Return the [X, Y] coordinate for the center point of the cell that contains the specified text.  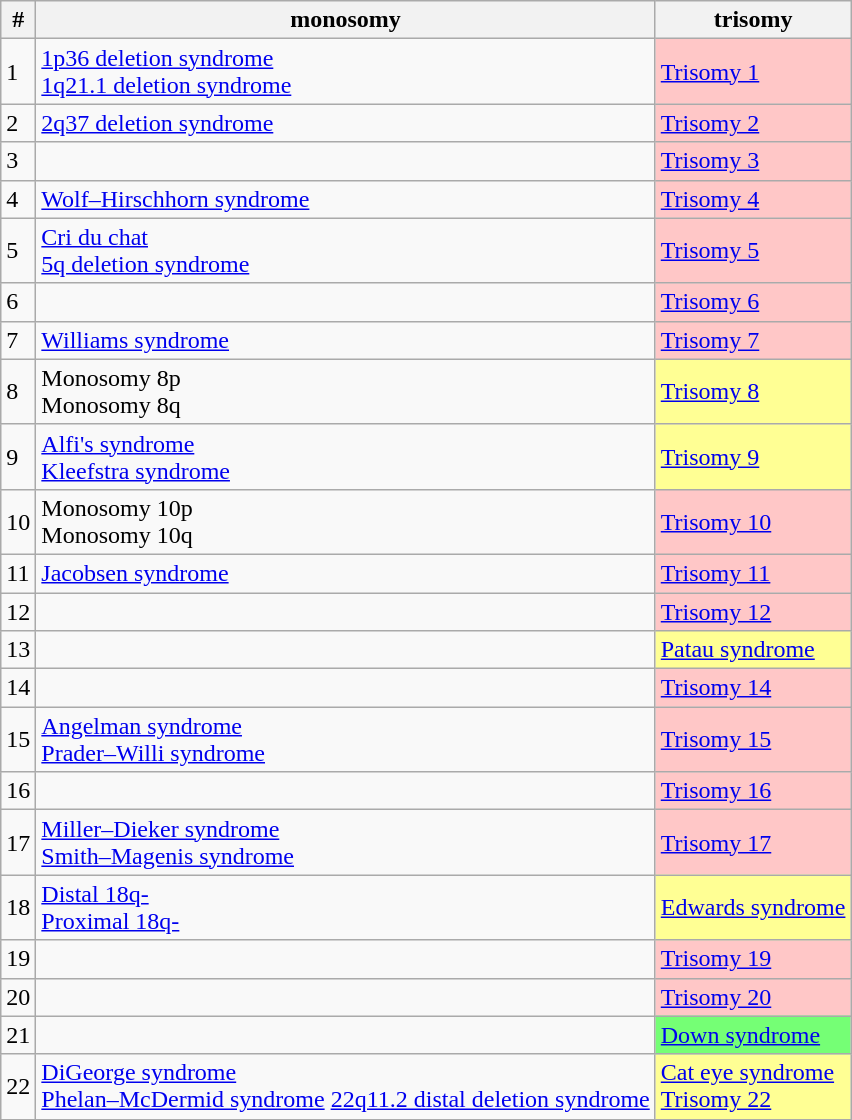
Trisomy 2 [753, 123]
Trisomy 10 [753, 522]
4 [18, 199]
Alfi's syndromeKleefstra syndrome [346, 456]
1p36 deletion syndrome1q21.1 deletion syndrome [346, 72]
21 [18, 1035]
Williams syndrome [346, 340]
trisomy [753, 20]
Trisomy 1 [753, 72]
Cri du chat5q deletion syndrome [346, 250]
Trisomy 16 [753, 791]
8 [18, 392]
Miller–Dieker syndromeSmith–Magenis syndrome [346, 842]
18 [18, 908]
11 [18, 573]
Monosomy 10pMonosomy 10q [346, 522]
Edwards syndrome [753, 908]
Trisomy 4 [753, 199]
DiGeorge syndromePhelan–McDermid syndrome 22q11.2 distal deletion syndrome [346, 1086]
Trisomy 7 [753, 340]
5 [18, 250]
12 [18, 611]
Trisomy 12 [753, 611]
Cat eye syndromeTrisomy 22 [753, 1086]
Jacobsen syndrome [346, 573]
2 [18, 123]
Down syndrome [753, 1035]
Trisomy 17 [753, 842]
7 [18, 340]
Trisomy 15 [753, 740]
Trisomy 6 [753, 302]
20 [18, 997]
6 [18, 302]
3 [18, 161]
9 [18, 456]
Monosomy 8pMonosomy 8q [346, 392]
Patau syndrome [753, 650]
13 [18, 650]
19 [18, 959]
Trisomy 19 [753, 959]
16 [18, 791]
monosomy [346, 20]
Trisomy 14 [753, 688]
Trisomy 5 [753, 250]
Angelman syndromePrader–Willi syndrome [346, 740]
Distal 18q-Proximal 18q- [346, 908]
17 [18, 842]
Trisomy 8 [753, 392]
15 [18, 740]
Wolf–Hirschhorn syndrome [346, 199]
2q37 deletion syndrome [346, 123]
10 [18, 522]
Trisomy 9 [753, 456]
Trisomy 3 [753, 161]
1 [18, 72]
22 [18, 1086]
14 [18, 688]
Trisomy 20 [753, 997]
Trisomy 11 [753, 573]
# [18, 20]
